Locate the cell with the specified text and output its (x, y) center coordinate. 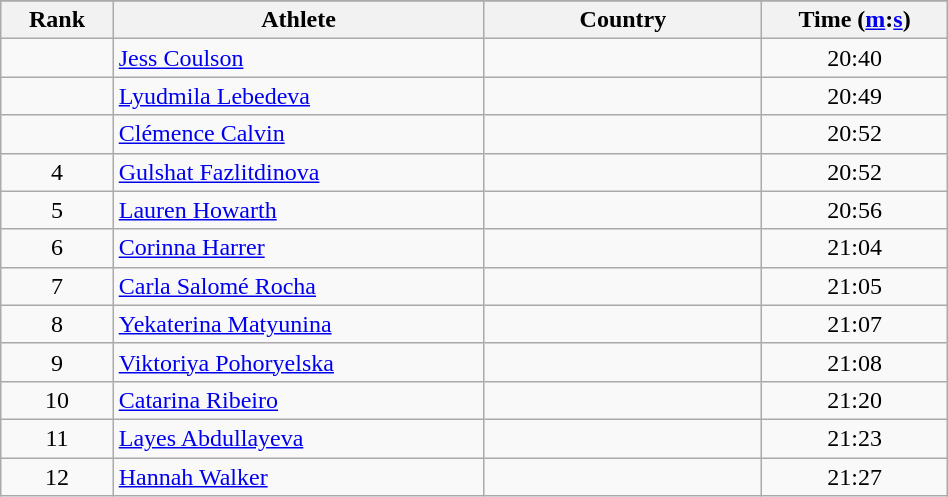
Athlete (298, 20)
20:40 (854, 58)
4 (57, 172)
21:20 (854, 400)
9 (57, 362)
11 (57, 438)
Hannah Walker (298, 477)
Corinna Harrer (298, 248)
Viktoriya Pohoryelska (298, 362)
21:08 (854, 362)
Time (m:s) (854, 20)
21:04 (854, 248)
21:05 (854, 286)
Jess Coulson (298, 58)
Clémence Calvin (298, 134)
7 (57, 286)
20:56 (854, 210)
Carla Salomé Rocha (298, 286)
10 (57, 400)
21:07 (854, 324)
8 (57, 324)
21:23 (854, 438)
21:27 (854, 477)
Layes Abdullayeva (298, 438)
Country (623, 20)
6 (57, 248)
Rank (57, 20)
Catarina Ribeiro (298, 400)
20:49 (854, 96)
Yekaterina Matyunina (298, 324)
Lauren Howarth (298, 210)
12 (57, 477)
Lyudmila Lebedeva (298, 96)
Gulshat Fazlitdinova (298, 172)
5 (57, 210)
